For the text-containing cell, return its midpoint in (X, Y) coordinate format. 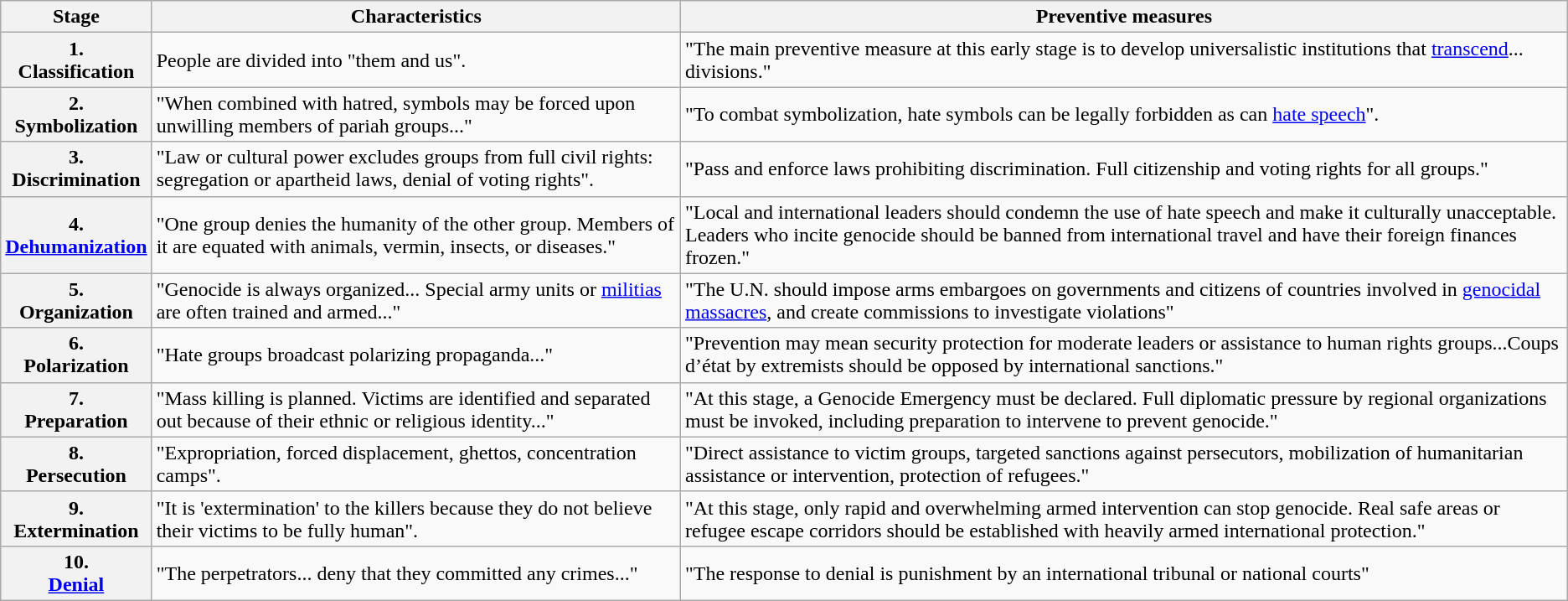
Stage (76, 17)
"Hate groups broadcast polarizing propaganda..." (415, 355)
"When combined with hatred, symbols may be forced upon unwilling members of pariah groups..." (415, 114)
1.Classification (76, 60)
"To combat symbolization, hate symbols can be legally forbidden as can hate speech". (1124, 114)
"The response to denial is punishment by an international tribunal or national courts" (1124, 573)
"Mass killing is planned. Victims are identified and separated out because of their ethnic or religious identity..." (415, 409)
"The perpetrators... deny that they committed any crimes..." (415, 573)
7.Preparation (76, 409)
3.Discrimination (76, 169)
People are divided into "them and us". (415, 60)
"Pass and enforce laws prohibiting discrimination. Full citizenship and voting rights for all groups." (1124, 169)
"Law or cultural power excludes groups from full civil rights: segregation or apartheid laws, denial of voting rights". (415, 169)
10.Denial (76, 573)
5.Organization (76, 300)
9.Extermination (76, 518)
Characteristics (415, 17)
8.Persecution (76, 464)
Preventive measures (1124, 17)
"One group denies the humanity of the other group. Members of it are equated with animals, vermin, insects, or diseases." (415, 235)
"It is 'extermination' to the killers because they do not believe their victims to be fully human". (415, 518)
6.Polarization (76, 355)
"The main preventive measure at this early stage is to develop universalistic institutions that transcend... divisions." (1124, 60)
"Expropriation, forced displacement, ghettos, concentration camps". (415, 464)
"Genocide is always organized... Special army units or militias are often trained and armed..." (415, 300)
2.Symbolization (76, 114)
4.Dehumanization (76, 235)
